Search for the cell housing the specified text and yield its [X, Y] center coordinate. 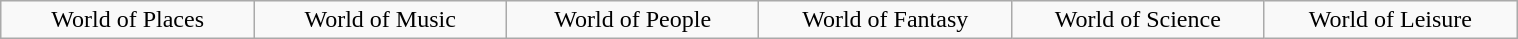
World of Leisure [1390, 20]
World of Places [128, 20]
World of Fantasy [886, 20]
World of Science [1138, 20]
World of Music [380, 20]
World of People [632, 20]
